Provide the [X, Y] coordinate of the cell's center where the given text is located.  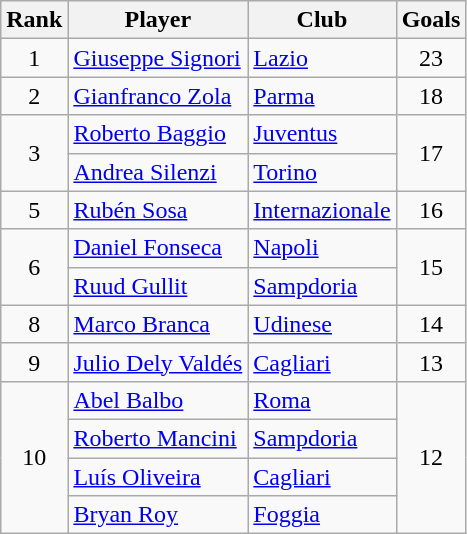
23 [431, 58]
Rubén Sosa [158, 210]
Napoli [322, 248]
3 [34, 153]
Club [322, 20]
Juventus [322, 134]
Rank [34, 20]
Roberto Baggio [158, 134]
Torino [322, 172]
Giuseppe Signori [158, 58]
Julio Dely Valdés [158, 362]
16 [431, 210]
Daniel Fonseca [158, 248]
13 [431, 362]
Player [158, 20]
Marco Branca [158, 324]
Internazionale [322, 210]
1 [34, 58]
5 [34, 210]
2 [34, 96]
8 [34, 324]
Parma [322, 96]
Roberto Mancini [158, 438]
Roma [322, 400]
Bryan Roy [158, 515]
Lazio [322, 58]
Andrea Silenzi [158, 172]
Udinese [322, 324]
Ruud Gullit [158, 286]
6 [34, 267]
9 [34, 362]
Abel Balbo [158, 400]
Foggia [322, 515]
17 [431, 153]
15 [431, 267]
Gianfranco Zola [158, 96]
10 [34, 457]
14 [431, 324]
18 [431, 96]
12 [431, 457]
Luís Oliveira [158, 477]
Goals [431, 20]
